For the text-containing cell, return its midpoint in [x, y] coordinate format. 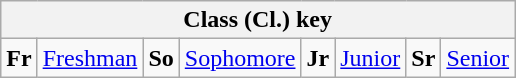
So [161, 58]
Jr [318, 58]
Junior [370, 58]
Freshman [90, 58]
Sophomore [240, 58]
Fr [19, 58]
Sr [424, 58]
Class (Cl.) key [258, 20]
Senior [478, 58]
